Determine the (x, y) coordinate at the center of the cell enclosing the given text.  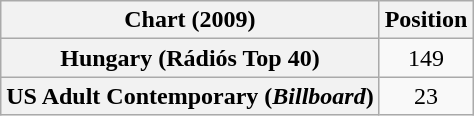
US Adult Contemporary (Billboard) (190, 96)
149 (426, 58)
Position (426, 20)
Chart (2009) (190, 20)
Hungary (Rádiós Top 40) (190, 58)
23 (426, 96)
